Find where the given text appears and provide that cell's center as [x, y] coordinate. 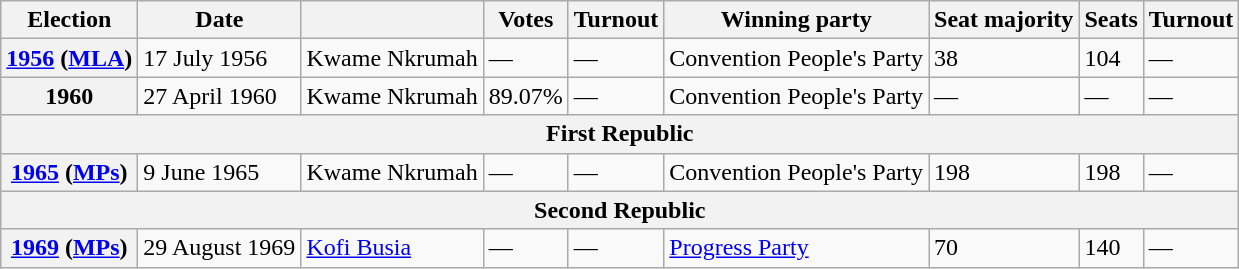
89.07% [526, 96]
Winning party [796, 20]
Second Republic [620, 210]
1965 (MPs) [70, 172]
First Republic [620, 134]
1969 (MPs) [70, 248]
38 [1004, 58]
Votes [526, 20]
Date [220, 20]
1960 [70, 96]
9 June 1965 [220, 172]
140 [1111, 248]
1956 (MLA) [70, 58]
Kofi Busia [392, 248]
Seats [1111, 20]
Progress Party [796, 248]
104 [1111, 58]
70 [1004, 248]
17 July 1956 [220, 58]
Seat majority [1004, 20]
27 April 1960 [220, 96]
Election [70, 20]
29 August 1969 [220, 248]
